Detect which cell encompasses the target text, then output its (x, y) center coordinate. 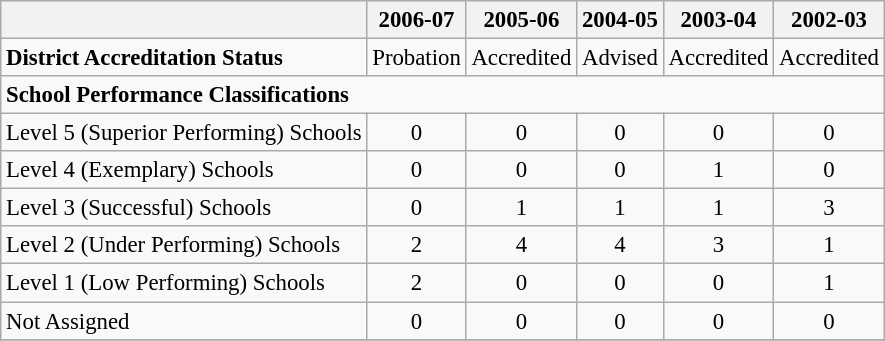
Advised (620, 58)
2005-06 (522, 20)
Not Assigned (184, 321)
Level 1 (Low Performing) Schools (184, 283)
2002-03 (830, 20)
2006-07 (416, 20)
2004-05 (620, 20)
2003-04 (718, 20)
Probation (416, 58)
Level 5 (Superior Performing) Schools (184, 133)
School Performance Classifications (442, 95)
Level 2 (Under Performing) Schools (184, 245)
Level 3 (Successful) Schools (184, 208)
Level 4 (Exemplary) Schools (184, 170)
District Accreditation Status (184, 58)
